Return (X, Y) of the center of cell containing provided text 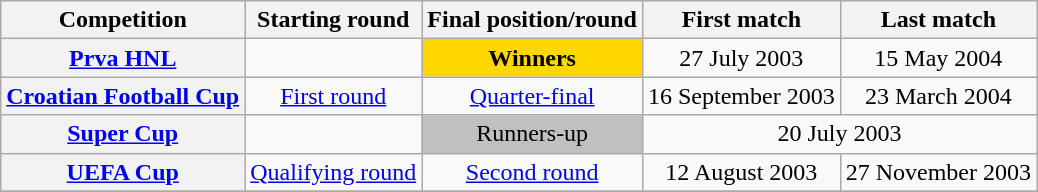
Croatian Football Cup (123, 96)
23 March 2004 (938, 96)
Prva HNL (123, 58)
Quarter-final (532, 96)
First match (741, 20)
UEFA Cup (123, 172)
27 July 2003 (741, 58)
Qualifying round (334, 172)
15 May 2004 (938, 58)
20 July 2003 (839, 134)
12 August 2003 (741, 172)
27 November 2003 (938, 172)
16 September 2003 (741, 96)
Second round (532, 172)
Competition (123, 20)
Super Cup (123, 134)
Winners (532, 58)
Last match (938, 20)
Starting round (334, 20)
First round (334, 96)
Final position/round (532, 20)
Runners-up (532, 134)
